Return the [x, y] coordinate for the center point of the cell that contains the specified text.  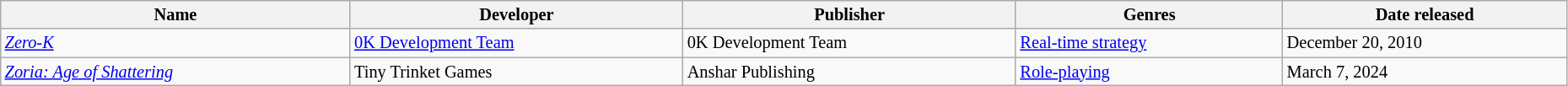
Real-time strategy [1149, 43]
Tiny Trinket Games [516, 72]
Zero-K [175, 43]
Publisher [850, 14]
Name [175, 14]
Date released [1425, 14]
March 7, 2024 [1425, 72]
Role-playing [1149, 72]
Anshar Publishing [850, 72]
Genres [1149, 14]
Zoria: Age of Shattering [175, 72]
December 20, 2010 [1425, 43]
Developer [516, 14]
